Pinpoint the cell where the given text exists, returning its [X, Y] midpoint coordinate. 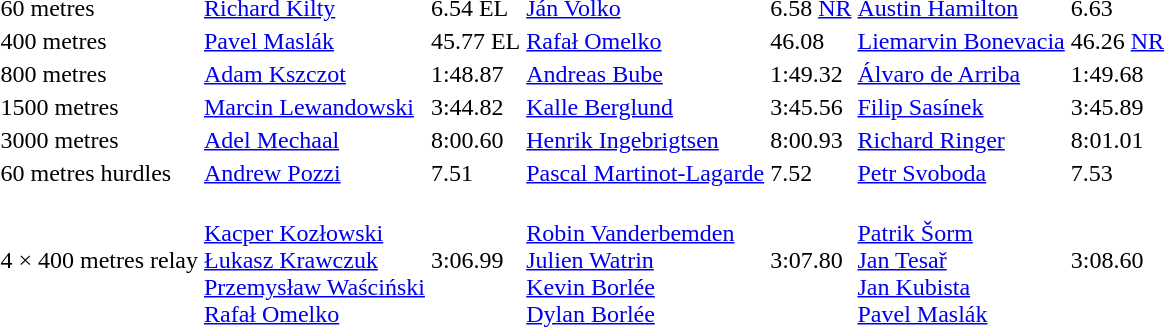
Andreas Bube [646, 74]
Richard Ringer [961, 140]
Álvaro de Arriba [961, 74]
Pascal Martinot-Lagarde [646, 173]
Henrik Ingebrigtsen [646, 140]
Petr Svoboda [961, 173]
Filip Sasínek [961, 107]
1:49.68 [1117, 74]
3:45.56 [811, 107]
Liemarvin Bonevacia [961, 41]
1:48.87 [475, 74]
Kalle Berglund [646, 107]
8:00.60 [475, 140]
46.08 [811, 41]
3:45.89 [1117, 107]
1:49.32 [811, 74]
45.77 EL [475, 41]
7.51 [475, 173]
Adam Kszczot [314, 74]
8:01.01 [1117, 140]
3:44.82 [475, 107]
46.26 NR [1117, 41]
Andrew Pozzi [314, 173]
Marcin Lewandowski [314, 107]
Pavel Maslák [314, 41]
8:00.93 [811, 140]
Rafał Omelko [646, 41]
Adel Mechaal [314, 140]
7.52 [811, 173]
7.53 [1117, 173]
